Return (X, Y) of the center of cell containing provided text 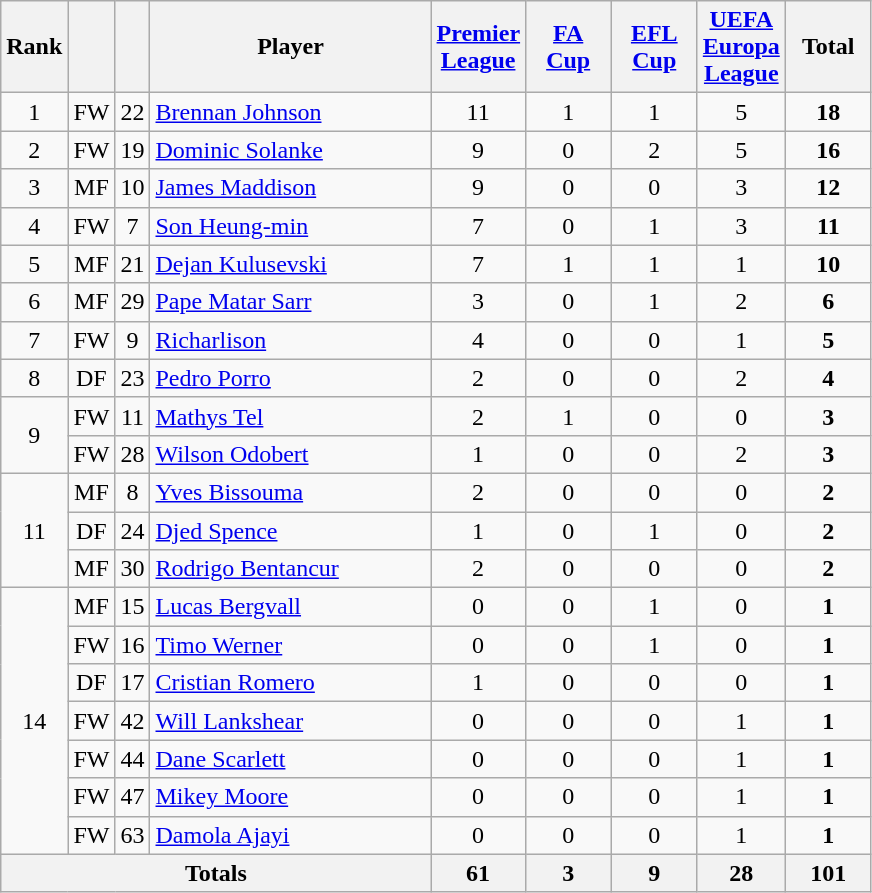
Dane Scarlett (290, 759)
23 (132, 378)
James Maddison (290, 188)
15 (132, 607)
Yves Bissouma (290, 492)
Pedro Porro (290, 378)
Rank (34, 47)
42 (132, 721)
63 (132, 835)
12 (828, 188)
Timo Werner (290, 645)
Brennan Johnson (290, 112)
Damola Ajayi (290, 835)
Son Heung-min (290, 226)
Mikey Moore (290, 797)
EFL Cup (654, 47)
29 (132, 302)
17 (132, 683)
Totals (216, 873)
21 (132, 264)
18 (828, 112)
Dejan Kulusevski (290, 264)
Premier League (478, 47)
22 (132, 112)
14 (34, 721)
Rodrigo Bentancur (290, 569)
Djed Spence (290, 531)
Player (290, 47)
101 (828, 873)
FA Cup (568, 47)
Lucas Bergvall (290, 607)
Pape Matar Sarr (290, 302)
Richarlison (290, 340)
Wilson Odobert (290, 454)
61 (478, 873)
Cristian Romero (290, 683)
Mathys Tel (290, 416)
47 (132, 797)
44 (132, 759)
Will Lankshear (290, 721)
30 (132, 569)
24 (132, 531)
Dominic Solanke (290, 150)
UEFA Europa League (741, 47)
19 (132, 150)
Total (828, 47)
